Extract the (x, y) coordinate from the center of the cell holding the provided text.  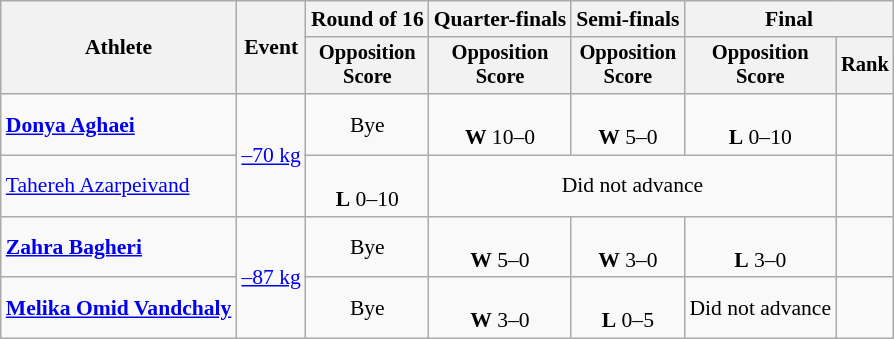
–87 kg (270, 278)
Tahereh Azarpeivand (119, 186)
Final (788, 19)
Melika Omid Vandchaly (119, 308)
Zahra Bagheri (119, 248)
Athlete (119, 48)
Donya Aghaei (119, 124)
Rank (865, 66)
Round of 16 (368, 19)
W 10–0 (500, 124)
Quarter-finals (500, 19)
L 3–0 (760, 248)
L 0–5 (628, 308)
Semi-finals (628, 19)
–70 kg (270, 155)
Event (270, 48)
